Extract the (x, y) coordinate from the center of the cell holding the provided text.  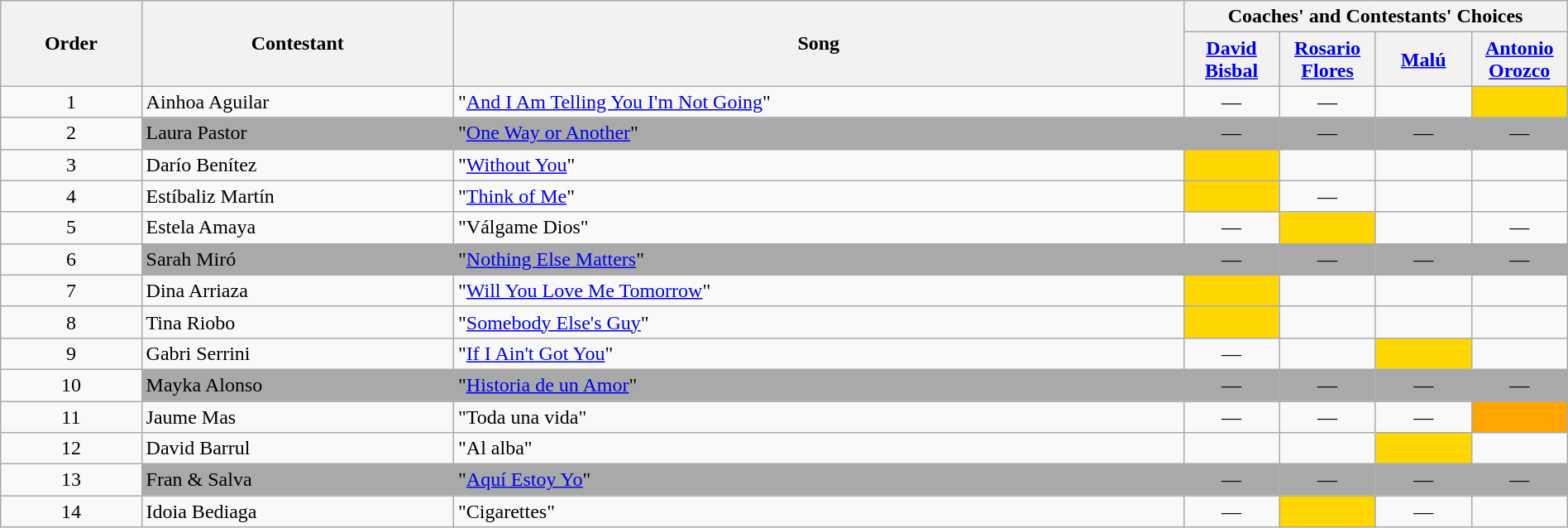
"Will You Love Me Tomorrow" (819, 290)
"Toda una vida" (819, 416)
David Barrul (298, 449)
Gabri Serrini (298, 353)
1 (71, 102)
Jaume Mas (298, 416)
"Historia de un Amor" (819, 385)
Song (819, 43)
6 (71, 259)
"If I Ain't Got You" (819, 353)
"Think of Me" (819, 196)
Sarah Miró (298, 259)
3 (71, 165)
5 (71, 228)
"Al alba" (819, 449)
4 (71, 196)
8 (71, 322)
12 (71, 449)
"Nothing Else Matters" (819, 259)
David Bisbal (1231, 60)
Malú (1423, 60)
Estíbaliz Martín (298, 196)
Order (71, 43)
Tina Riobo (298, 322)
Ainhoa Aguilar (298, 102)
"Cigarettes" (819, 511)
Dina Arriaza (298, 290)
"Somebody Else's Guy" (819, 322)
"One Way or Another" (819, 133)
"And I Am Telling You I'm Not Going" (819, 102)
2 (71, 133)
Darío Benítez (298, 165)
"Aquí Estoy Yo" (819, 480)
Estela Amaya (298, 228)
Contestant (298, 43)
Mayka Alonso (298, 385)
Antonio Orozco (1519, 60)
Laura Pastor (298, 133)
"Without You" (819, 165)
"Válgame Dios" (819, 228)
14 (71, 511)
Fran & Salva (298, 480)
9 (71, 353)
7 (71, 290)
11 (71, 416)
10 (71, 385)
Rosario Flores (1327, 60)
Coaches' and Contestants' Choices (1375, 17)
13 (71, 480)
Idoia Bediaga (298, 511)
